Scan for the cell matching the given text and deliver its [X, Y] coordinate at center. 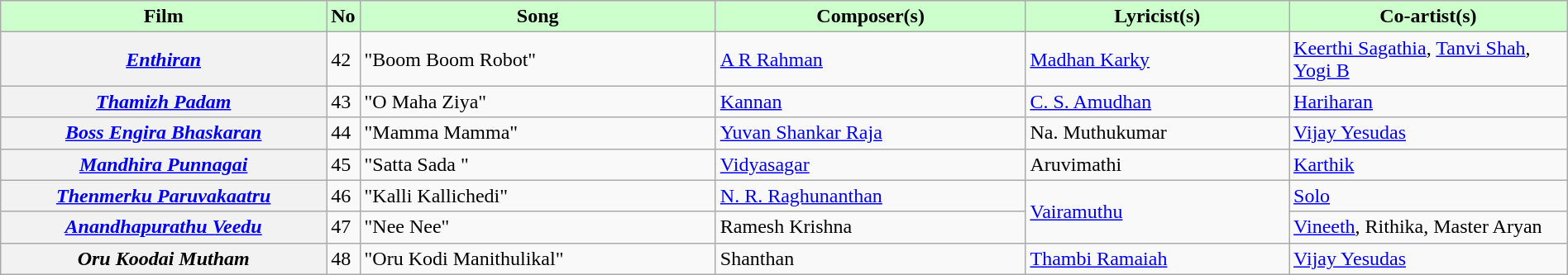
47 [343, 227]
N. R. Raghunanthan [870, 196]
Co-artist(s) [1429, 17]
Vineeth, Rithika, Master Aryan [1429, 227]
Kannan [870, 102]
44 [343, 133]
Vidyasagar [870, 164]
Thamizh Padam [164, 102]
Keerthi Sagathia, Tanvi Shah, Yogi B [1429, 59]
Mandhira Punnagai [164, 164]
Thambi Ramaiah [1158, 258]
"O Maha Ziya" [538, 102]
"Kalli Kallichedi" [538, 196]
Karthik [1429, 164]
Hariharan [1429, 102]
Oru Koodai Mutham [164, 258]
"Satta Sada " [538, 164]
Vairamuthu [1158, 211]
Na. Muthukumar [1158, 133]
45 [343, 164]
43 [343, 102]
48 [343, 258]
Boss Engira Bhaskaran [164, 133]
"Oru Kodi Manithulikal" [538, 258]
42 [343, 59]
C. S. Amudhan [1158, 102]
Enthiran [164, 59]
Aruvimathi [1158, 164]
46 [343, 196]
"Boom Boom Robot" [538, 59]
Solo [1429, 196]
Composer(s) [870, 17]
Lyricist(s) [1158, 17]
"Mamma Mamma" [538, 133]
"Nee Nee" [538, 227]
Thenmerku Paruvakaatru [164, 196]
Yuvan Shankar Raja [870, 133]
Film [164, 17]
Madhan Karky [1158, 59]
Ramesh Krishna [870, 227]
A R Rahman [870, 59]
Song [538, 17]
Shanthan [870, 258]
Anandhapurathu Veedu [164, 227]
No [343, 17]
